Extract the [X, Y] coordinate from the center of the cell holding the provided text.  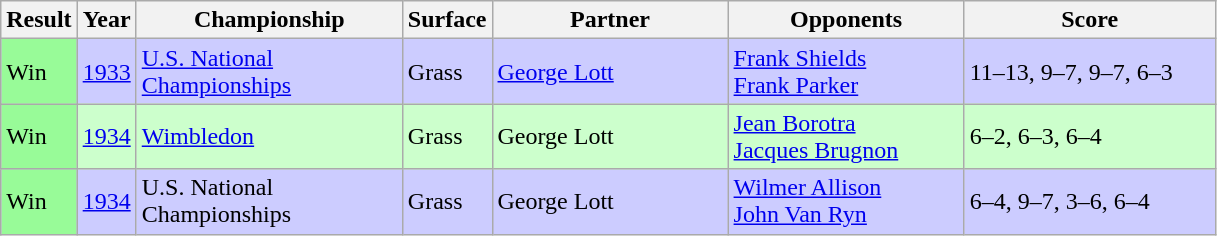
Opponents [846, 20]
6–2, 6–3, 6–4 [1090, 136]
Year [106, 20]
Score [1090, 20]
Partner [610, 20]
6–4, 9–7, 3–6, 6–4 [1090, 202]
Frank Shields Frank Parker [846, 72]
Wimbledon [269, 136]
Wilmer Allison John Van Ryn [846, 202]
Surface [447, 20]
Championship [269, 20]
Result [39, 20]
1933 [106, 72]
11–13, 9–7, 9–7, 6–3 [1090, 72]
Jean Borotra Jacques Brugnon [846, 136]
